Detect which cell encompasses the target text, then output its [x, y] center coordinate. 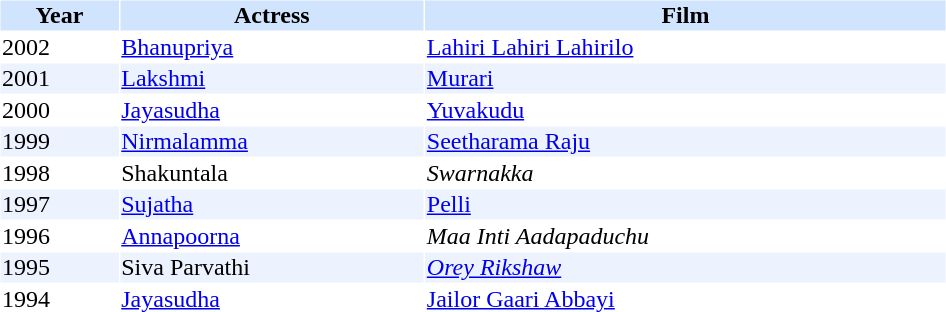
1997 [59, 205]
Pelli [685, 205]
Lakshmi [272, 79]
1995 [59, 267]
Yuvakudu [685, 110]
1996 [59, 236]
2000 [59, 110]
Actress [272, 15]
Orey Rikshaw [685, 267]
2001 [59, 79]
Siva Parvathi [272, 267]
Swarnakka [685, 173]
Maa Inti Aadapaduchu [685, 236]
Nirmalamma [272, 141]
Film [685, 15]
Bhanupriya [272, 47]
Year [59, 15]
Shakuntala [272, 173]
Annapoorna [272, 236]
Murari [685, 79]
Lahiri Lahiri Lahirilo [685, 47]
1999 [59, 141]
Jayasudha [272, 110]
2002 [59, 47]
Sujatha [272, 205]
1998 [59, 173]
Seetharama Raju [685, 141]
